Locate the cell with the specified text and output its [x, y] center coordinate. 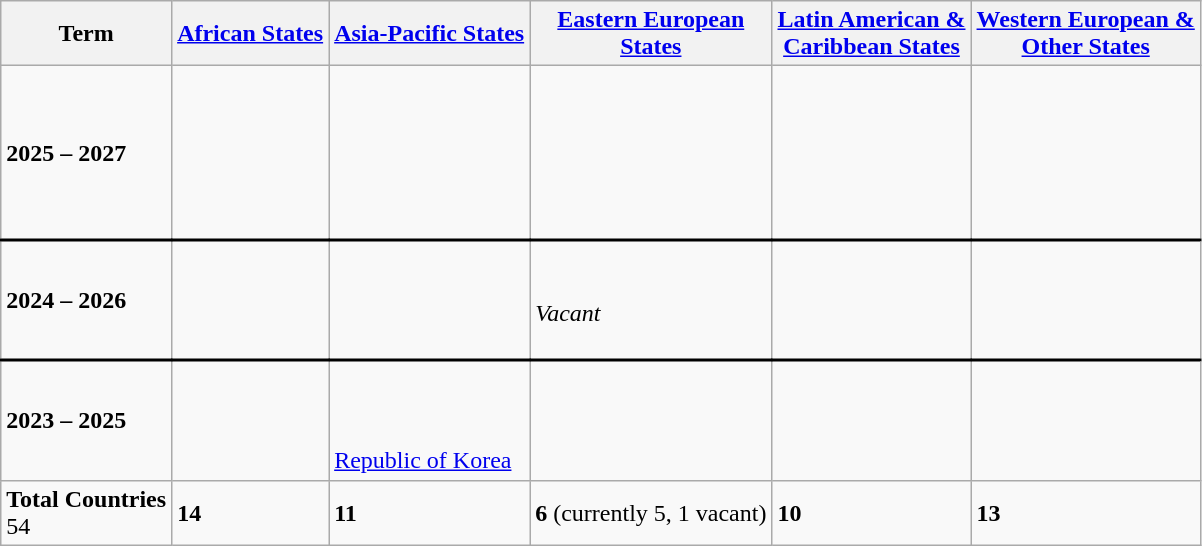
Latin American & Caribbean States [872, 34]
Total Countries54 [86, 512]
6 (currently 5, 1 vacant) [651, 512]
Western European & Other States [1086, 34]
Eastern European States [651, 34]
13 [1086, 512]
2025 – 2027 [86, 153]
2023 – 2025 [86, 420]
10 [872, 512]
Asia-Pacific States [430, 34]
2024 – 2026 [86, 300]
Term [86, 34]
14 [250, 512]
Republic of Korea [430, 420]
11 [430, 512]
African States [250, 34]
Vacant [651, 300]
